Determine the (X, Y) coordinate at the center of the cell enclosing the given text.  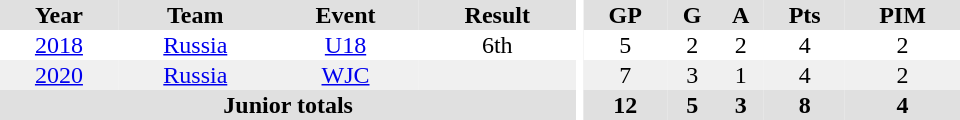
Junior totals (288, 105)
G (692, 15)
Result (497, 15)
A (740, 15)
2020 (59, 75)
WJC (346, 75)
Year (59, 15)
U18 (346, 45)
PIM (902, 15)
7 (625, 75)
GP (625, 15)
12 (625, 105)
8 (804, 105)
1 (740, 75)
2018 (59, 45)
6th (497, 45)
Event (346, 15)
Pts (804, 15)
Team (196, 15)
